Identify which cell holds the provided text, then report its [X, Y] central coordinate. 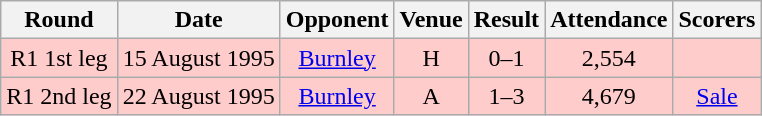
R1 2nd leg [59, 96]
Venue [431, 20]
22 August 1995 [198, 96]
Attendance [609, 20]
Sale [717, 96]
Round [59, 20]
R1 1st leg [59, 58]
Result [506, 20]
1–3 [506, 96]
15 August 1995 [198, 58]
4,679 [609, 96]
A [431, 96]
Opponent [337, 20]
H [431, 58]
Date [198, 20]
Scorers [717, 20]
2,554 [609, 58]
0–1 [506, 58]
